Return (X, Y) of the center of cell containing provided text 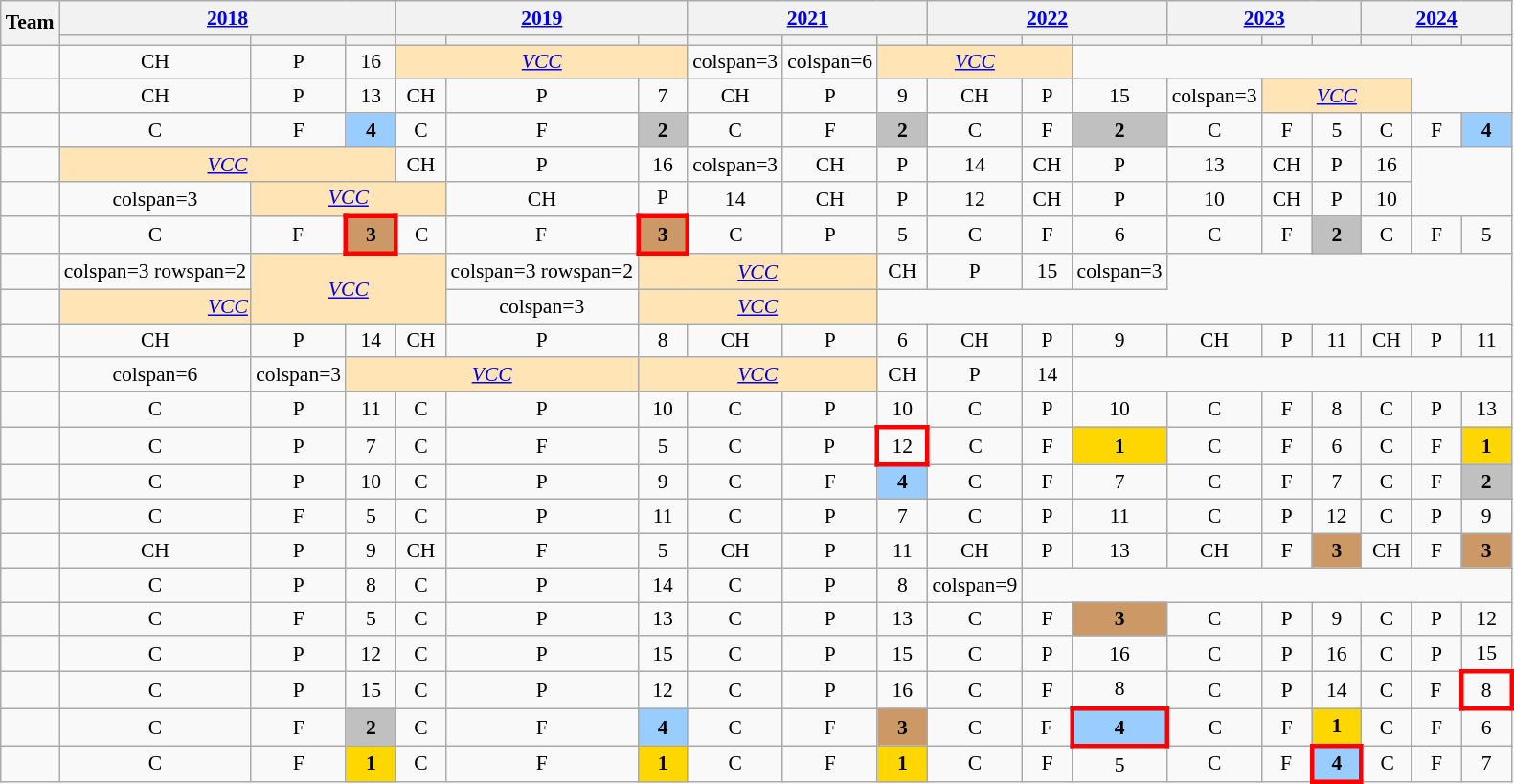
2023 (1264, 18)
2019 (542, 18)
2022 (1047, 18)
2018 (228, 18)
2024 (1436, 18)
2021 (807, 18)
colspan=9 (975, 585)
Team (31, 23)
